Scan for the cell matching the given text and deliver its (X, Y) coordinate at center. 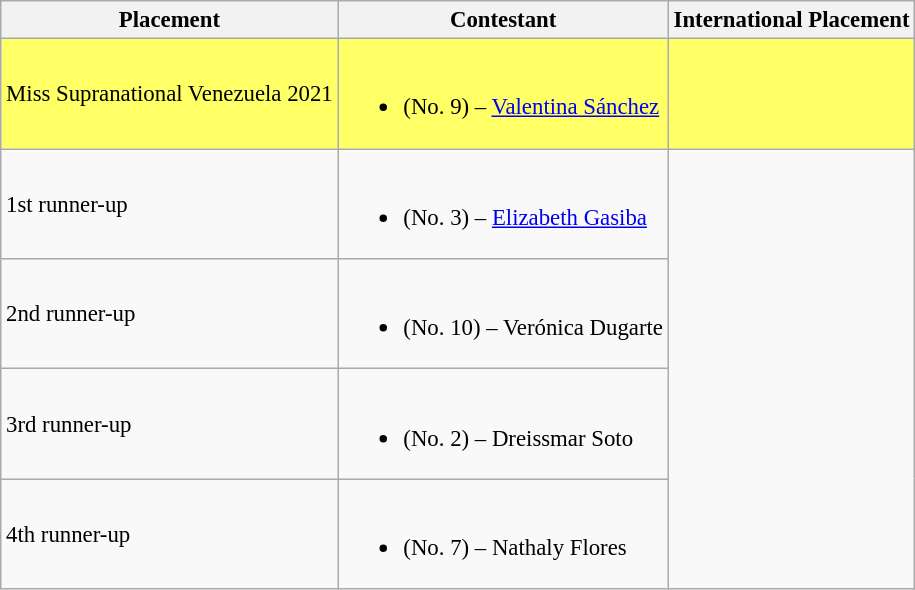
(No. 3) – Elizabeth Gasiba (503, 204)
2nd runner-up (170, 314)
International Placement (792, 20)
1st runner-up (170, 204)
Placement (170, 20)
3rd runner-up (170, 424)
(No. 7) – Nathaly Flores (503, 534)
(No. 9) – Valentina Sánchez (503, 94)
Miss Supranational Venezuela 2021 (170, 94)
(No. 2) – Dreissmar Soto (503, 424)
4th runner-up (170, 534)
Contestant (503, 20)
(No. 10) – Verónica Dugarte (503, 314)
